Search for the cell housing the specified text and yield its (X, Y) center coordinate. 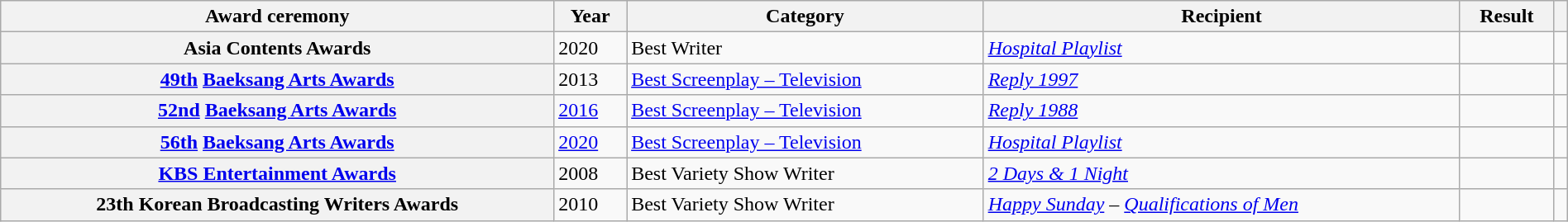
Year (590, 17)
23th Korean Broadcasting Writers Awards (278, 205)
2008 (590, 173)
Result (1507, 17)
Asia Contents Awards (278, 48)
2013 (590, 79)
KBS Entertainment Awards (278, 173)
Best Writer (806, 48)
Category (806, 17)
56th Baeksang Arts Awards (278, 142)
2016 (590, 111)
52nd Baeksang Arts Awards (278, 111)
2010 (590, 205)
Happy Sunday – Qualifications of Men (1221, 205)
Recipient (1221, 17)
Reply 1988 (1221, 111)
2 Days & 1 Night (1221, 173)
Award ceremony (278, 17)
Reply 1997 (1221, 79)
49th Baeksang Arts Awards (278, 79)
